For the text-containing cell, return its midpoint in (x, y) coordinate format. 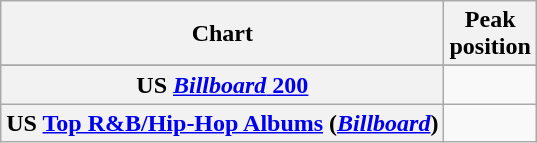
US Billboard 200 (222, 85)
Chart (222, 34)
US Top R&B/Hip-Hop Albums (Billboard) (222, 123)
Peakposition (490, 34)
